Pinpoint the cell where the given text exists, returning its [X, Y] midpoint coordinate. 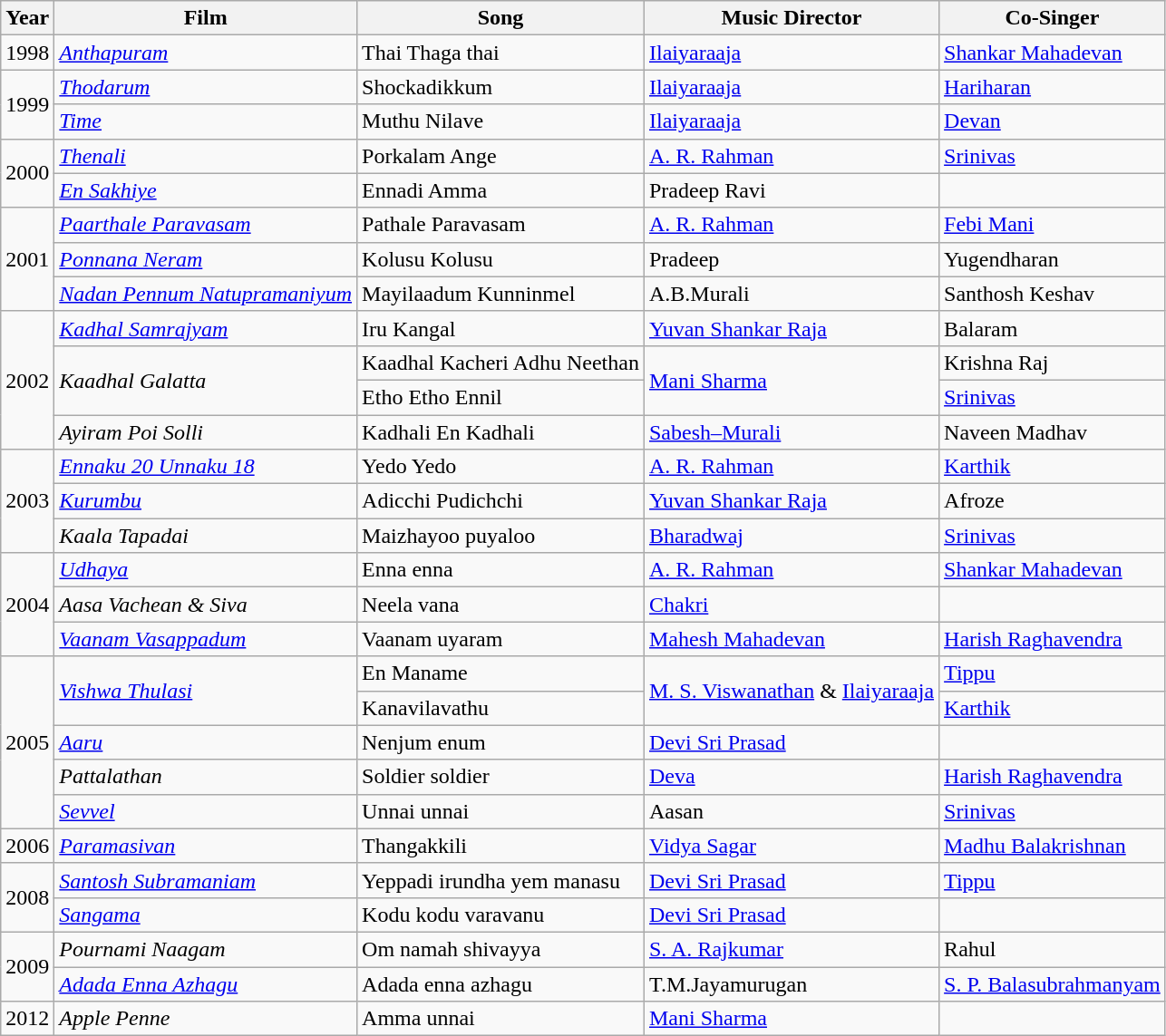
Muthu Nilave [500, 121]
Anthapuram [206, 53]
Shockadikkum [500, 87]
Etho Etho Ennil [500, 397]
Hariharan [1053, 87]
S. P. Balasubrahmanyam [1053, 983]
Iru Kangal [500, 328]
Santosh Subramaniam [206, 880]
Febi Mani [1053, 225]
1999 [27, 104]
Sevvel [206, 811]
Deva [791, 777]
Sabesh–Murali [791, 432]
Ennadi Amma [500, 190]
Porkalam Ange [500, 156]
Adada Enna Azhagu [206, 983]
2008 [27, 897]
Thai Thaga thai [500, 53]
Madhu Balakrishnan [1053, 846]
Naveen Madhav [1053, 432]
Music Director [791, 18]
Pathale Paravasam [500, 225]
M. S. Viswanathan & Ilaiyaraaja [791, 691]
Sangama [206, 915]
Co-Singer [1053, 18]
Paramasivan [206, 846]
Kanavilavathu [500, 708]
Kaala Tapadai [206, 536]
Neela vana [500, 605]
A.B.Murali [791, 294]
2004 [27, 605]
1998 [27, 53]
Ponnana Neram [206, 259]
Ennaku 20 Unnaku 18 [206, 467]
Maizhayoo puyaloo [500, 536]
Vaanam uyaram [500, 639]
Soldier soldier [500, 777]
Vaanam Vasappadum [206, 639]
Afroze [1053, 501]
Paarthale Paravasam [206, 225]
Yedo Yedo [500, 467]
Mahesh Mahadevan [791, 639]
Amma unnai [500, 1019]
Time [206, 121]
2012 [27, 1019]
Kaadhal Kacheri Adhu Neethan [500, 363]
Pournami Naagam [206, 949]
Unnai unnai [500, 811]
En Maname [500, 673]
Adicchi Pudichchi [500, 501]
Aasa Vachean & Siva [206, 605]
Kadhal Samrajyam [206, 328]
2003 [27, 501]
Udhaya [206, 570]
En Sakhiye [206, 190]
Balaram [1053, 328]
Kadhali En Kadhali [500, 432]
Enna enna [500, 570]
Vidya Sagar [791, 846]
Santhosh Keshav [1053, 294]
Chakri [791, 605]
Rahul [1053, 949]
Krishna Raj [1053, 363]
2006 [27, 846]
Kaadhal Galatta [206, 380]
Kodu kodu varavanu [500, 915]
Vishwa Thulasi [206, 691]
Ayiram Poi Solli [206, 432]
Pradeep [791, 259]
Yeppadi irundha yem manasu [500, 880]
Nenjum enum [500, 742]
Aasan [791, 811]
2009 [27, 966]
Yugendharan [1053, 259]
S. A. Rajkumar [791, 949]
Kolusu Kolusu [500, 259]
Pradeep Ravi [791, 190]
Devan [1053, 121]
Kurumbu [206, 501]
Bharadwaj [791, 536]
Mayilaadum Kunninmel [500, 294]
Aaru [206, 742]
2005 [27, 742]
Film [206, 18]
Thenali [206, 156]
Song [500, 18]
2001 [27, 259]
Adada enna azhagu [500, 983]
Year [27, 18]
Nadan Pennum Natupramaniyum [206, 294]
Om namah shivayya [500, 949]
Thodarum [206, 87]
Thangakkili [500, 846]
2002 [27, 380]
T.M.Jayamurugan [791, 983]
Pattalathan [206, 777]
2000 [27, 173]
Apple Penne [206, 1019]
